Scan for the cell matching the given text and deliver its (x, y) coordinate at center. 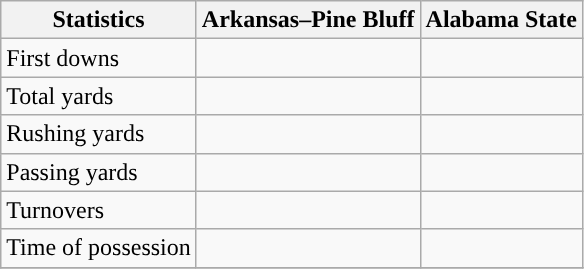
Alabama State (501, 20)
Time of possession (99, 248)
First downs (99, 58)
Passing yards (99, 172)
Arkansas–Pine Bluff (308, 20)
Total yards (99, 96)
Turnovers (99, 210)
Rushing yards (99, 134)
Statistics (99, 20)
